Find where the given text appears and provide that cell's center as [x, y] coordinate. 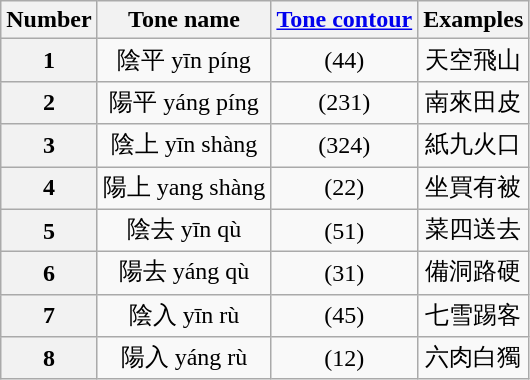
陽去 yáng qù [184, 274]
(12) [344, 358]
菜四送去 [474, 230]
陰上 yīn shàng [184, 146]
(44) [344, 60]
Tone name [184, 20]
(31) [344, 274]
2 [49, 102]
(22) [344, 188]
坐買有被 [474, 188]
陰平 yīn píng [184, 60]
南來田皮 [474, 102]
(324) [344, 146]
紙九火口 [474, 146]
陽平 yáng píng [184, 102]
6 [49, 274]
3 [49, 146]
5 [49, 230]
(231) [344, 102]
(45) [344, 316]
七雪踢客 [474, 316]
Examples [474, 20]
4 [49, 188]
陰入 yīn rù [184, 316]
天空飛山 [474, 60]
Number [49, 20]
7 [49, 316]
8 [49, 358]
六肉白獨 [474, 358]
備洞路硬 [474, 274]
Tone contour [344, 20]
陽上 yang shàng [184, 188]
陽入 yáng rù [184, 358]
陰去 yīn qù [184, 230]
(51) [344, 230]
1 [49, 60]
